Search for the cell housing the specified text and yield its (X, Y) center coordinate. 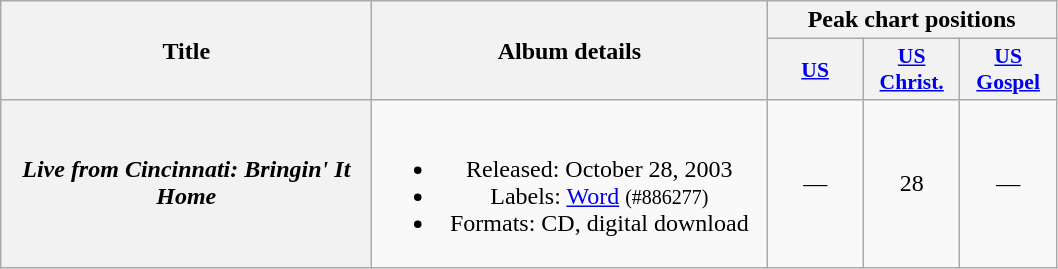
Album details (570, 50)
USChrist. (912, 70)
Live from Cincinnati: Bringin' It Home (186, 184)
Title (186, 50)
USGospel (1008, 70)
28 (912, 184)
Released: October 28, 2003Labels: Word (#886277)Formats: CD, digital download (570, 184)
US (816, 70)
Peak chart positions (912, 20)
